Search for the cell housing the specified text and yield its (x, y) center coordinate. 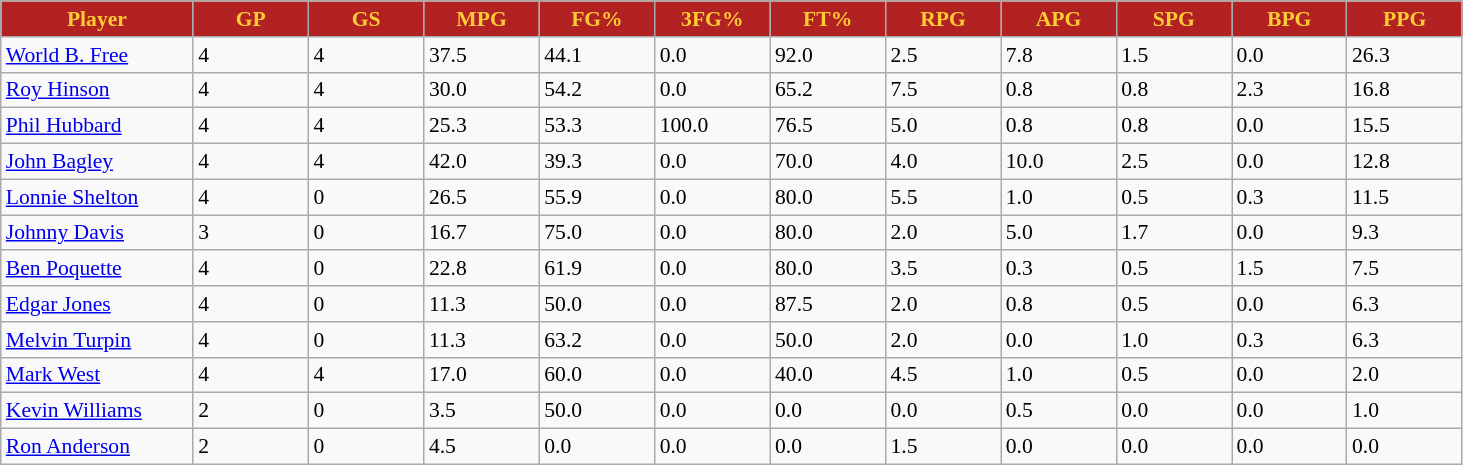
3 (250, 233)
76.5 (828, 126)
55.9 (596, 197)
61.9 (596, 269)
1.7 (1174, 233)
54.2 (596, 90)
100.0 (712, 126)
Roy Hinson (97, 90)
39.3 (596, 162)
53.3 (596, 126)
26.5 (482, 197)
Johnny Davis (97, 233)
SPG (1174, 19)
60.0 (596, 375)
3FG% (712, 19)
11.5 (1404, 197)
MPG (482, 19)
37.5 (482, 55)
22.8 (482, 269)
30.0 (482, 90)
RPG (942, 19)
75.0 (596, 233)
GP (250, 19)
17.0 (482, 375)
Kevin Williams (97, 411)
John Bagley (97, 162)
7.8 (1058, 55)
15.5 (1404, 126)
GS (366, 19)
44.1 (596, 55)
70.0 (828, 162)
92.0 (828, 55)
63.2 (596, 340)
Lonnie Shelton (97, 197)
40.0 (828, 375)
Ron Anderson (97, 447)
65.2 (828, 90)
87.5 (828, 304)
Mark West (97, 375)
Player (97, 19)
26.3 (1404, 55)
BPG (1290, 19)
16.8 (1404, 90)
42.0 (482, 162)
FG% (596, 19)
2.3 (1290, 90)
5.5 (942, 197)
9.3 (1404, 233)
4.0 (942, 162)
APG (1058, 19)
Phil Hubbard (97, 126)
Ben Poquette (97, 269)
World B. Free (97, 55)
Melvin Turpin (97, 340)
10.0 (1058, 162)
16.7 (482, 233)
12.8 (1404, 162)
FT% (828, 19)
Edgar Jones (97, 304)
PPG (1404, 19)
25.3 (482, 126)
